For the text-containing cell, return its midpoint in [X, Y] coordinate format. 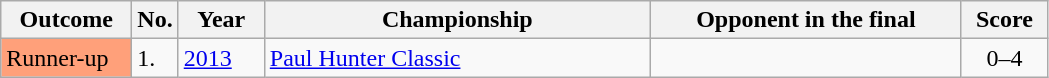
0–4 [1004, 58]
Runner-up [66, 58]
1. [155, 58]
Outcome [66, 20]
Paul Hunter Classic [457, 58]
2013 [221, 58]
Score [1004, 20]
Championship [457, 20]
Year [221, 20]
No. [155, 20]
Opponent in the final [806, 20]
